Return the (X, Y) coordinate for the center point of the cell that contains the specified text.  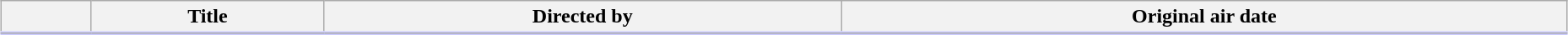
Title (208, 17)
Directed by (582, 17)
Original air date (1203, 17)
